Pinpoint the cell where the given text exists, returning its [x, y] midpoint coordinate. 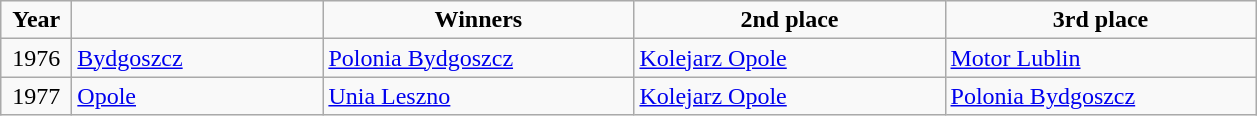
Motor Lublin [1100, 58]
2nd place [790, 20]
Opole [198, 96]
1977 [36, 96]
Unia Leszno [478, 96]
Winners [478, 20]
3rd place [1100, 20]
Year [36, 20]
Bydgoszcz [198, 58]
1976 [36, 58]
